Provide the [X, Y] coordinate of the cell's center where the given text is located.  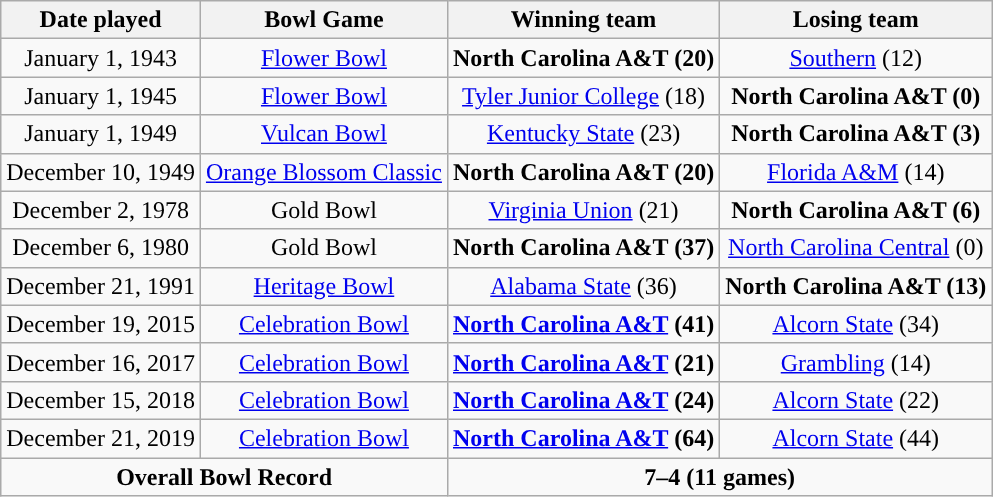
December 6, 1980 [101, 248]
Overall Bowl Record [224, 477]
North Carolina A&T (3) [856, 134]
January 1, 1945 [101, 96]
North Carolina A&T (41) [583, 324]
December 15, 2018 [101, 400]
North Carolina A&T (0) [856, 96]
Orange Blossom Classic [324, 172]
December 19, 2015 [101, 324]
North Carolina A&T (24) [583, 400]
Losing team [856, 20]
North Carolina A&T (6) [856, 210]
December 2, 1978 [101, 210]
Winning team [583, 20]
7–4 (11 games) [719, 477]
North Carolina A&T (13) [856, 286]
Alcorn State (34) [856, 324]
Bowl Game [324, 20]
Virginia Union (21) [583, 210]
January 1, 1943 [101, 58]
Florida A&M (14) [856, 172]
North Carolina A&T (37) [583, 248]
Southern (12) [856, 58]
January 1, 1949 [101, 134]
North Carolina A&T (64) [583, 438]
North Carolina A&T (21) [583, 362]
December 21, 2019 [101, 438]
Grambling (14) [856, 362]
Alcorn State (44) [856, 438]
Alcorn State (22) [856, 400]
North Carolina Central (0) [856, 248]
Vulcan Bowl [324, 134]
Tyler Junior College (18) [583, 96]
December 21, 1991 [101, 286]
Kentucky State (23) [583, 134]
Date played [101, 20]
December 10, 1949 [101, 172]
Heritage Bowl [324, 286]
December 16, 2017 [101, 362]
Alabama State (36) [583, 286]
